Scan for the cell matching the given text and deliver its (X, Y) coordinate at center. 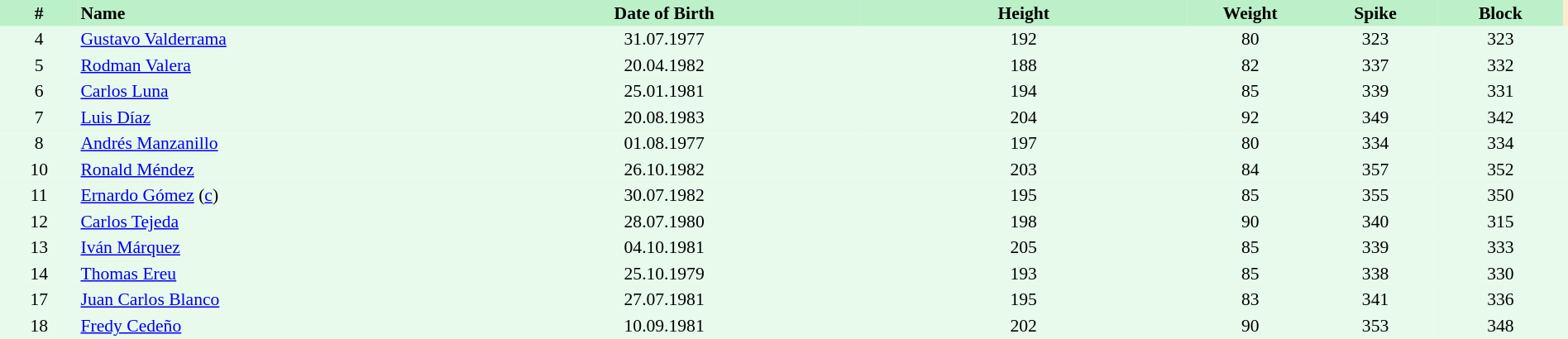
Name (273, 13)
348 (1500, 326)
353 (1374, 326)
Rodman Valera (273, 65)
349 (1374, 117)
Carlos Tejeda (273, 222)
338 (1374, 274)
92 (1250, 117)
12 (39, 222)
Juan Carlos Blanco (273, 299)
Thomas Ereu (273, 274)
332 (1500, 65)
336 (1500, 299)
357 (1374, 169)
5 (39, 65)
Height (1024, 13)
Spike (1374, 13)
18 (39, 326)
01.08.1977 (664, 144)
Andrés Manzanillo (273, 144)
8 (39, 144)
355 (1374, 195)
25.01.1981 (664, 91)
315 (1500, 222)
10.09.1981 (664, 326)
Date of Birth (664, 13)
14 (39, 274)
337 (1374, 65)
333 (1500, 248)
193 (1024, 274)
13 (39, 248)
340 (1374, 222)
198 (1024, 222)
20.04.1982 (664, 65)
10 (39, 169)
341 (1374, 299)
# (39, 13)
30.07.1982 (664, 195)
205 (1024, 248)
Ronald Méndez (273, 169)
197 (1024, 144)
26.10.1982 (664, 169)
203 (1024, 169)
84 (1250, 169)
4 (39, 40)
28.07.1980 (664, 222)
342 (1500, 117)
204 (1024, 117)
Block (1500, 13)
04.10.1981 (664, 248)
330 (1500, 274)
Luis Díaz (273, 117)
Weight (1250, 13)
17 (39, 299)
Carlos Luna (273, 91)
194 (1024, 91)
Fredy Cedeño (273, 326)
202 (1024, 326)
31.07.1977 (664, 40)
83 (1250, 299)
350 (1500, 195)
Gustavo Valderrama (273, 40)
11 (39, 195)
192 (1024, 40)
188 (1024, 65)
352 (1500, 169)
7 (39, 117)
27.07.1981 (664, 299)
25.10.1979 (664, 274)
82 (1250, 65)
20.08.1983 (664, 117)
Ernardo Gómez (c) (273, 195)
6 (39, 91)
331 (1500, 91)
Iván Márquez (273, 248)
